Pinpoint the cell where the given text exists, returning its (X, Y) midpoint coordinate. 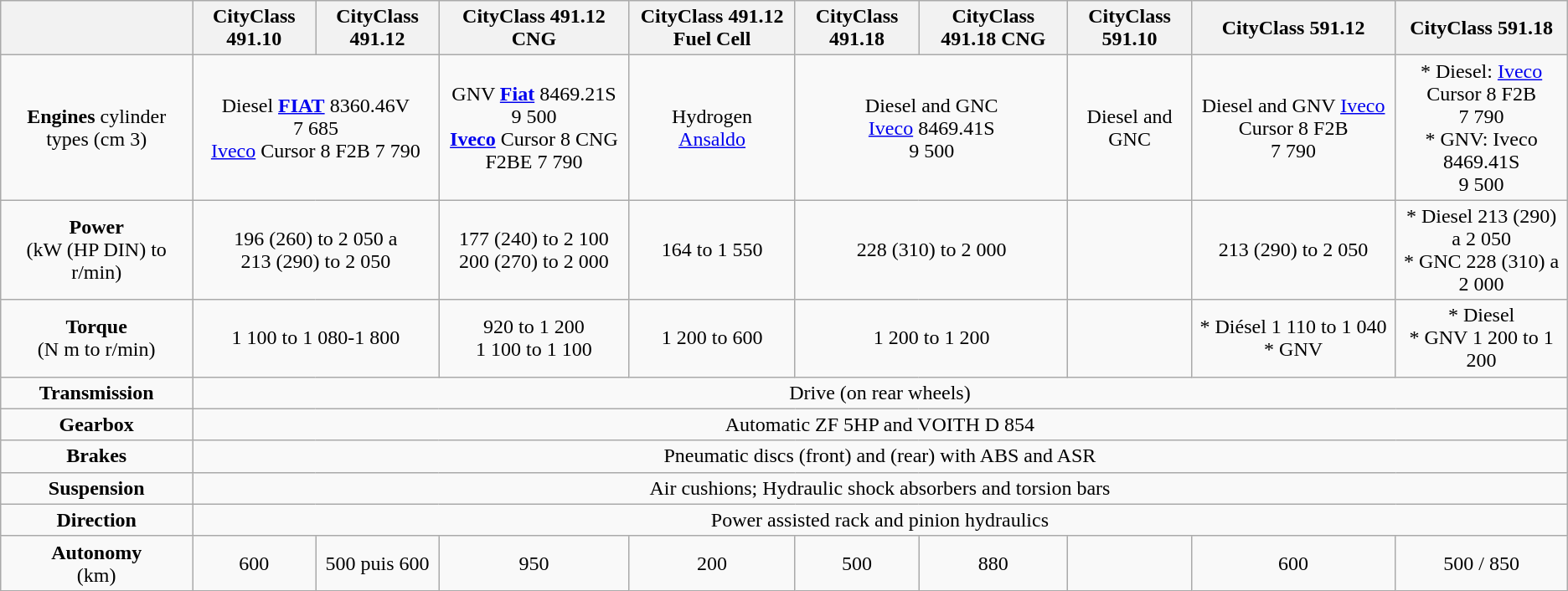
213 (290) to 2 050 (1293, 249)
177 (240) to 2 100 200 (270) to 2 000 (534, 249)
CityClass 491.12 (377, 28)
164 to 1 550 (712, 249)
1 200 to 1 200 (931, 338)
228 (310) to 2 000 (931, 249)
* Diésel 1 110 to 1 040 * GNV (1293, 338)
Brakes (97, 456)
Transmission (97, 393)
CityClass 491.18 (856, 28)
950 (534, 563)
1 200 to 600 (712, 338)
* Diesel * GNV 1 200 to 1 200 (1481, 338)
Torque(N m to r/min) (97, 338)
CityClass 591.12 (1293, 28)
CityClass 491.12 Fuel Cell (712, 28)
CityClass 491.10 (255, 28)
Autonomy(km) (97, 563)
Diesel and GNC Iveco 8469.41S 9 500 (931, 127)
Air cushions; Hydraulic shock absorbers and torsion bars (880, 488)
HydrogenAnsaldo (712, 127)
920 to 1 200 1 100 to 1 100 (534, 338)
* Diesel 213 (290) a 2 050 * GNC 228 (310) a 2 000 (1481, 249)
CityClass 491.12 CNG (534, 28)
Automatic ZF 5HP and VOITH D 854 (880, 424)
CityClass 591.18 (1481, 28)
Drive (on rear wheels) (880, 393)
Diesel FIAT 8360.46V 7 685Iveco Cursor 8 F2B 7 790 (317, 127)
CityClass 491.18 CNG (993, 28)
Suspension (97, 488)
500 (856, 563)
CityClass 591.10 (1129, 28)
Direction (97, 520)
GNV Fiat 8469.21S 9 500Iveco Cursor 8 CNG F2BE 7 790 (534, 127)
Engines cylinder types (cm 3) (97, 127)
880 (993, 563)
Diesel and GNC (1129, 127)
500 / 850 (1481, 563)
Gearbox (97, 424)
* Diesel: Iveco Cursor 8 F2B 7 790 * GNV: Iveco 8469.41S 9 500 (1481, 127)
Power assisted rack and pinion hydraulics (880, 520)
500 puis 600 (377, 563)
Power(kW (HP DIN) to r/min) (97, 249)
Diesel and GNV Iveco Cursor 8 F2B 7 790 (1293, 127)
196 (260) to 2 050 a 213 (290) to 2 050 (317, 249)
Pneumatic discs (front) and (rear) with ABS and ASR (880, 456)
1 100 to 1 080-1 800 (317, 338)
200 (712, 563)
